Provide the [x, y] coordinate of the cell's center where the given text is located.  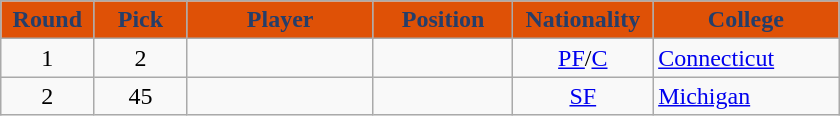
SF [583, 96]
45 [140, 96]
Player [280, 20]
Michigan [746, 96]
Connecticut [746, 58]
Round [48, 20]
College [746, 20]
Position [443, 20]
PF/C [583, 58]
Pick [140, 20]
1 [48, 58]
Nationality [583, 20]
